Output the [X, Y] coordinate of the center of the cell containing the given text.  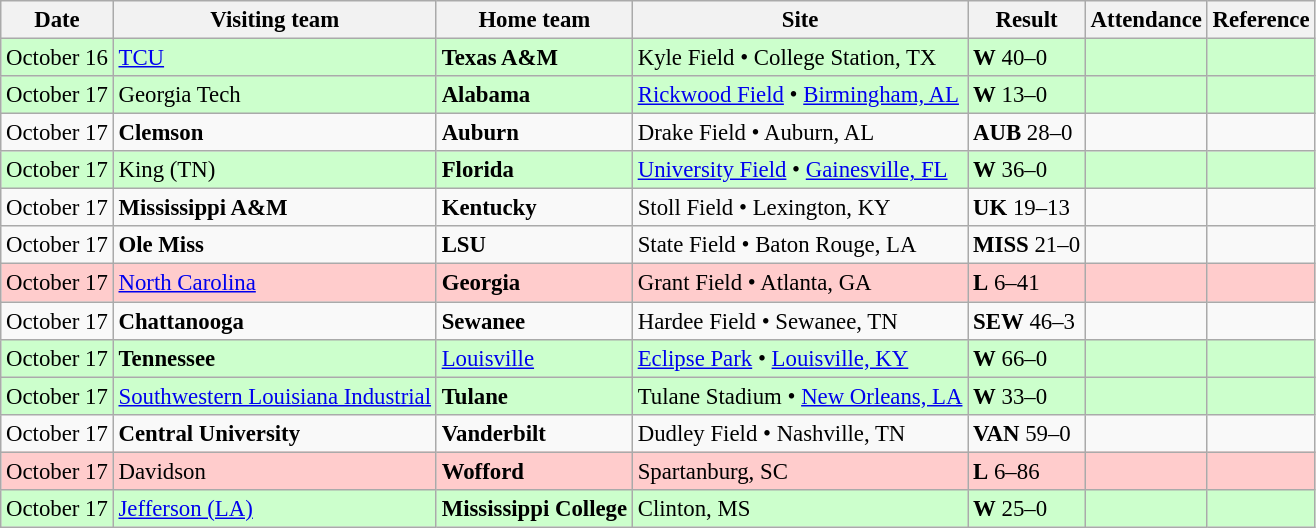
Site [800, 20]
Davidson [274, 471]
Vanderbilt [534, 433]
Mississippi A&M [274, 208]
SEW 46–3 [1027, 321]
Tulane Stadium • New Orleans, LA [800, 396]
W 36–0 [1027, 170]
Kyle Field • College Station, TX [800, 58]
Drake Field • Auburn, AL [800, 133]
W 33–0 [1027, 396]
Georgia [534, 283]
Central University [274, 433]
W 40–0 [1027, 58]
UK 19–13 [1027, 208]
North Carolina [274, 283]
Stoll Field • Lexington, KY [800, 208]
Spartanburg, SC [800, 471]
Georgia Tech [274, 95]
King (TN) [274, 170]
Southwestern Louisiana Industrial [274, 396]
Louisville [534, 358]
L 6–86 [1027, 471]
Eclipse Park • Louisville, KY [800, 358]
Ole Miss [274, 245]
MISS 21–0 [1027, 245]
VAN 59–0 [1027, 433]
Tulane [534, 396]
Grant Field • Atlanta, GA [800, 283]
Mississippi College [534, 509]
Rickwood Field • Birmingham, AL [800, 95]
Date [57, 20]
Result [1027, 20]
Auburn [534, 133]
Hardee Field • Sewanee, TN [800, 321]
Tennessee [274, 358]
Alabama [534, 95]
Dudley Field • Nashville, TN [800, 433]
Kentucky [534, 208]
State Field • Baton Rouge, LA [800, 245]
Clemson [274, 133]
Chattanooga [274, 321]
October 16 [57, 58]
Attendance [1146, 20]
Clinton, MS [800, 509]
Wofford [534, 471]
AUB 28–0 [1027, 133]
Sewanee [534, 321]
W 13–0 [1027, 95]
Reference [1261, 20]
TCU [274, 58]
University Field • Gainesville, FL [800, 170]
L 6–41 [1027, 283]
Jefferson (LA) [274, 509]
Visiting team [274, 20]
LSU [534, 245]
W 25–0 [1027, 509]
Texas A&M [534, 58]
W 66–0 [1027, 358]
Home team [534, 20]
Florida [534, 170]
